Determine the (X, Y) coordinate at the center of the cell enclosing the given text.  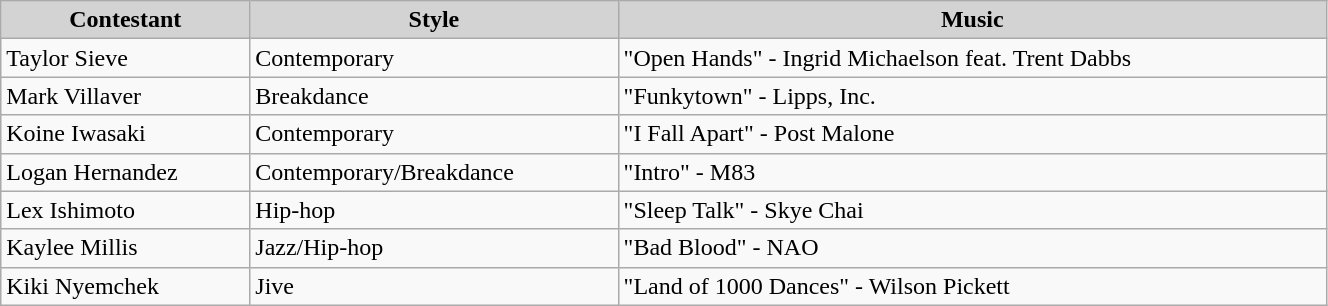
Breakdance (434, 96)
Hip-hop (434, 210)
Style (434, 20)
Music (972, 20)
"Intro" - M83 (972, 172)
Taylor Sieve (126, 58)
Logan Hernandez (126, 172)
Mark Villaver (126, 96)
Kiki Nyemchek (126, 286)
"Land of 1000 Dances" - Wilson Pickett (972, 286)
"Funkytown" - Lipps, Inc. (972, 96)
Contemporary/Breakdance (434, 172)
Koine Iwasaki (126, 134)
Contestant (126, 20)
Lex Ishimoto (126, 210)
"I Fall Apart" - Post Malone (972, 134)
Kaylee Millis (126, 248)
"Bad Blood" - NAO (972, 248)
Jive (434, 286)
Jazz/Hip-hop (434, 248)
"Sleep Talk" - Skye Chai (972, 210)
"Open Hands" - Ingrid Michaelson feat. Trent Dabbs (972, 58)
